Identify which cell holds the provided text, then report its (x, y) central coordinate. 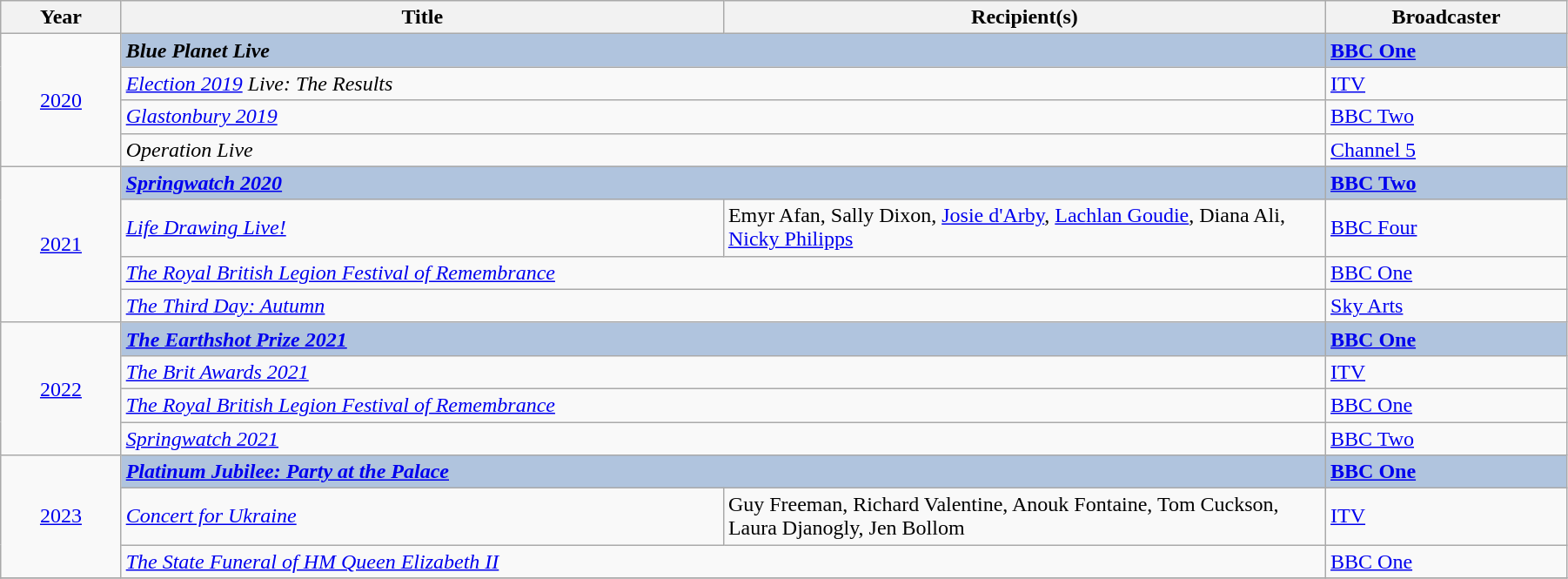
Concert for Ukraine (422, 517)
The Earthshot Prize 2021 (723, 339)
Operation Live (723, 150)
Broadcaster (1446, 17)
Platinum Jubilee: Party at the Palace (723, 472)
Guy Freeman, Richard Valentine, Anouk Fontaine, Tom Cuckson, Laura Djanogly, Jen Bollom (1024, 517)
Blue Planet Live (723, 50)
Life Drawing Live! (422, 228)
2023 (61, 517)
The Third Day: Autumn (723, 306)
Springwatch 2020 (723, 183)
2020 (61, 100)
Year (61, 17)
Sky Arts (1446, 306)
Title (422, 17)
Recipient(s) (1024, 17)
The Brit Awards 2021 (723, 372)
Glastonbury 2019 (723, 117)
2022 (61, 388)
2021 (61, 244)
Channel 5 (1446, 150)
Emyr Afan, Sally Dixon, Josie d'Arby, Lachlan Goudie, Diana Ali, Nicky Philipps (1024, 228)
The State Funeral of HM Queen Elizabeth II (723, 562)
Springwatch 2021 (723, 438)
BBC Four (1446, 228)
Election 2019 Live: The Results (723, 84)
